Determine the [X, Y] coordinate at the center of the cell enclosing the given text.  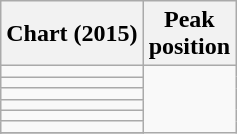
Chart (2015) [72, 34]
Peakposition [189, 34]
